Extract the [x, y] coordinate from the center of the cell holding the provided text.  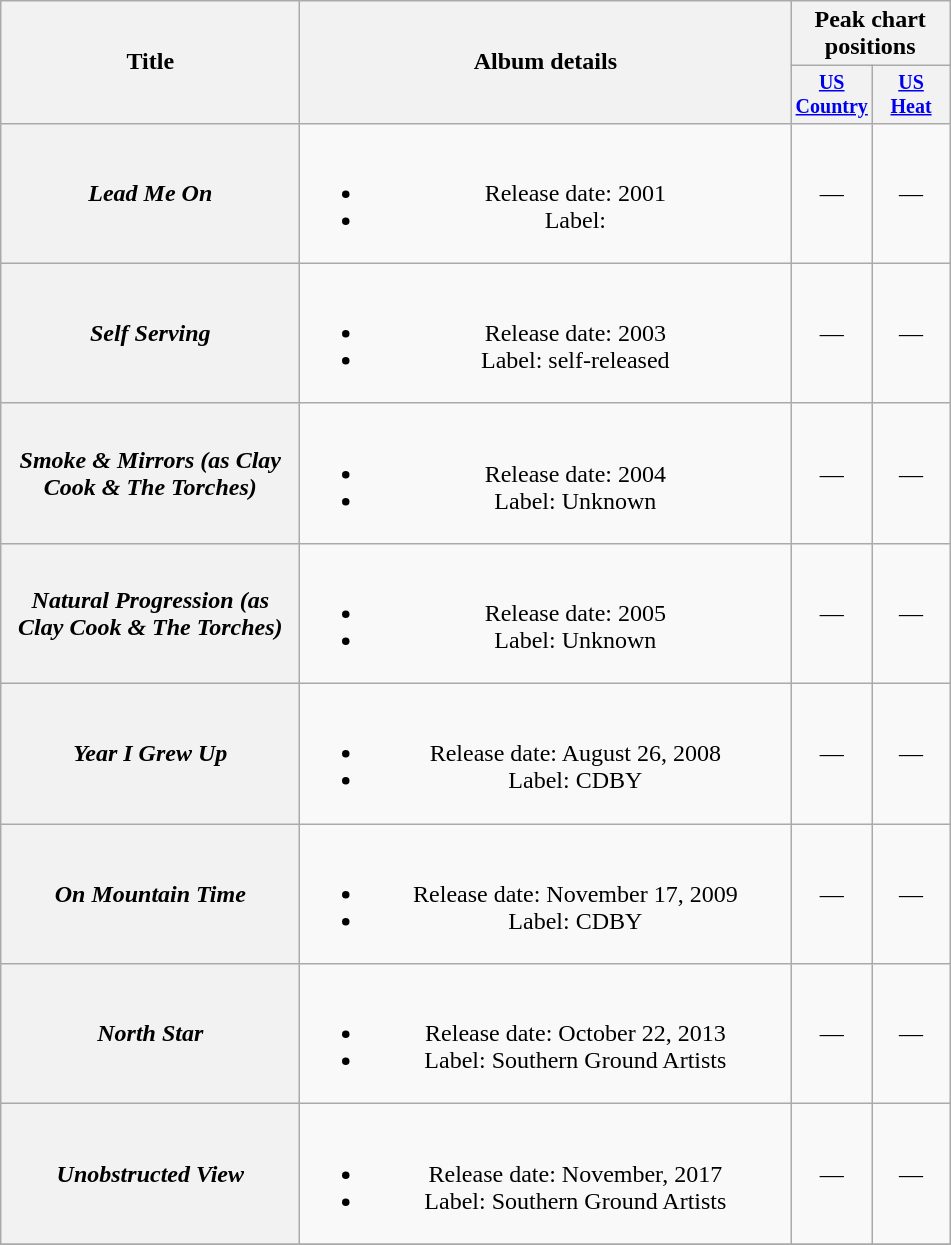
North Star [150, 1034]
Peak chartpositions [870, 34]
On Mountain Time [150, 894]
Release date: 2001Label: [546, 193]
Album details [546, 62]
Release date: November 17, 2009Label: CDBY [546, 894]
Title [150, 62]
Lead Me On [150, 193]
Release date: 2005Label: Unknown [546, 613]
USHeat [912, 94]
Smoke & Mirrors (as Clay Cook & The Torches) [150, 473]
Unobstructed View [150, 1174]
Release date: 2004Label: Unknown [546, 473]
Release date: November, 2017Label: Southern Ground Artists [546, 1174]
US Country [832, 94]
Self Serving [150, 333]
Release date: October 22, 2013Label: Southern Ground Artists [546, 1034]
Release date: August 26, 2008Label: CDBY [546, 754]
Natural Progression (as Clay Cook & The Torches) [150, 613]
Year I Grew Up [150, 754]
Release date: 2003Label: self-released [546, 333]
